Scan for the cell matching the given text and deliver its [X, Y] coordinate at center. 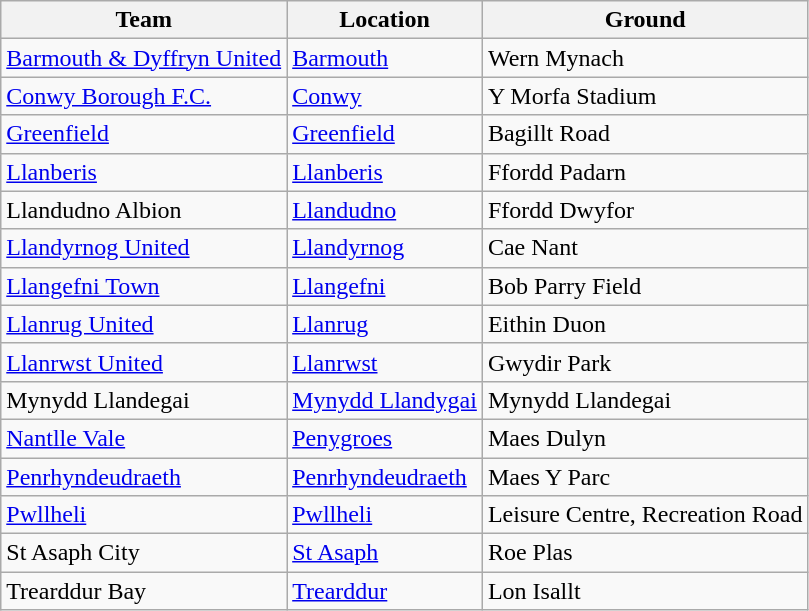
Conwy Borough F.C. [144, 96]
Roe Plas [645, 553]
Team [144, 20]
Llandyrnog [385, 248]
Llandyrnog United [144, 248]
Maes Dulyn [645, 438]
Ffordd Padarn [645, 172]
Location [385, 20]
Penygroes [385, 438]
Ffordd Dwyfor [645, 210]
Trearddur Bay [144, 591]
Wern Mynach [645, 58]
Maes Y Parc [645, 477]
Llanrug [385, 324]
St Asaph [385, 553]
Barmouth [385, 58]
Cae Nant [645, 248]
Llangefni [385, 286]
Conwy [385, 96]
Leisure Centre, Recreation Road [645, 515]
Bob Parry Field [645, 286]
Llanrwst [385, 362]
Llandudno Albion [144, 210]
Llandudno [385, 210]
Gwydir Park [645, 362]
Barmouth & Dyffryn United [144, 58]
Trearddur [385, 591]
Nantlle Vale [144, 438]
Eithin Duon [645, 324]
Mynydd Llandygai [385, 400]
Llangefni Town [144, 286]
Lon Isallt [645, 591]
Llanrwst United [144, 362]
Ground [645, 20]
Llanrug United [144, 324]
Y Morfa Stadium [645, 96]
St Asaph City [144, 553]
Bagillt Road [645, 134]
